For the text-containing cell, return its midpoint in (x, y) coordinate format. 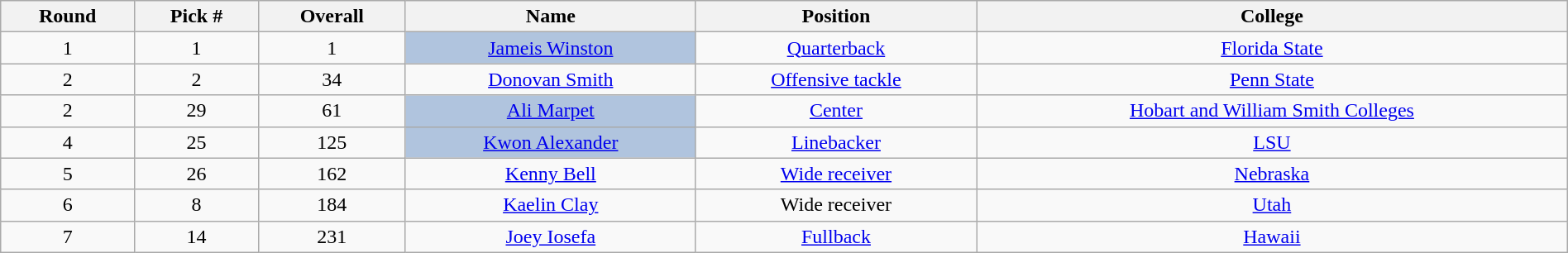
Offensive tackle (835, 79)
Overall (332, 17)
162 (332, 174)
Hobart and William Smith Colleges (1272, 111)
Linebacker (835, 142)
Kenny Bell (551, 174)
Donovan Smith (551, 79)
Kwon Alexander (551, 142)
6 (68, 205)
Jameis Winston (551, 48)
231 (332, 236)
26 (197, 174)
Penn State (1272, 79)
Ali Marpet (551, 111)
Center (835, 111)
25 (197, 142)
Position (835, 17)
34 (332, 79)
184 (332, 205)
Pick # (197, 17)
Kaelin Clay (551, 205)
4 (68, 142)
7 (68, 236)
Nebraska (1272, 174)
5 (68, 174)
Quarterback (835, 48)
Florida State (1272, 48)
14 (197, 236)
29 (197, 111)
125 (332, 142)
61 (332, 111)
Joey Iosefa (551, 236)
Fullback (835, 236)
College (1272, 17)
Name (551, 17)
Utah (1272, 205)
LSU (1272, 142)
Round (68, 17)
8 (197, 205)
Hawaii (1272, 236)
